Identify which cell holds the provided text, then report its (X, Y) central coordinate. 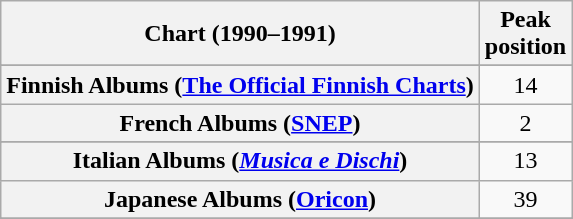
Japanese Albums (Oricon) (240, 199)
2 (525, 123)
Chart (1990–1991) (240, 34)
13 (525, 161)
Finnish Albums (The Official Finnish Charts) (240, 85)
French Albums (SNEP) (240, 123)
14 (525, 85)
Italian Albums (Musica e Dischi) (240, 161)
39 (525, 199)
Peakposition (525, 34)
